Pinpoint the cell where the given text exists, returning its (X, Y) midpoint coordinate. 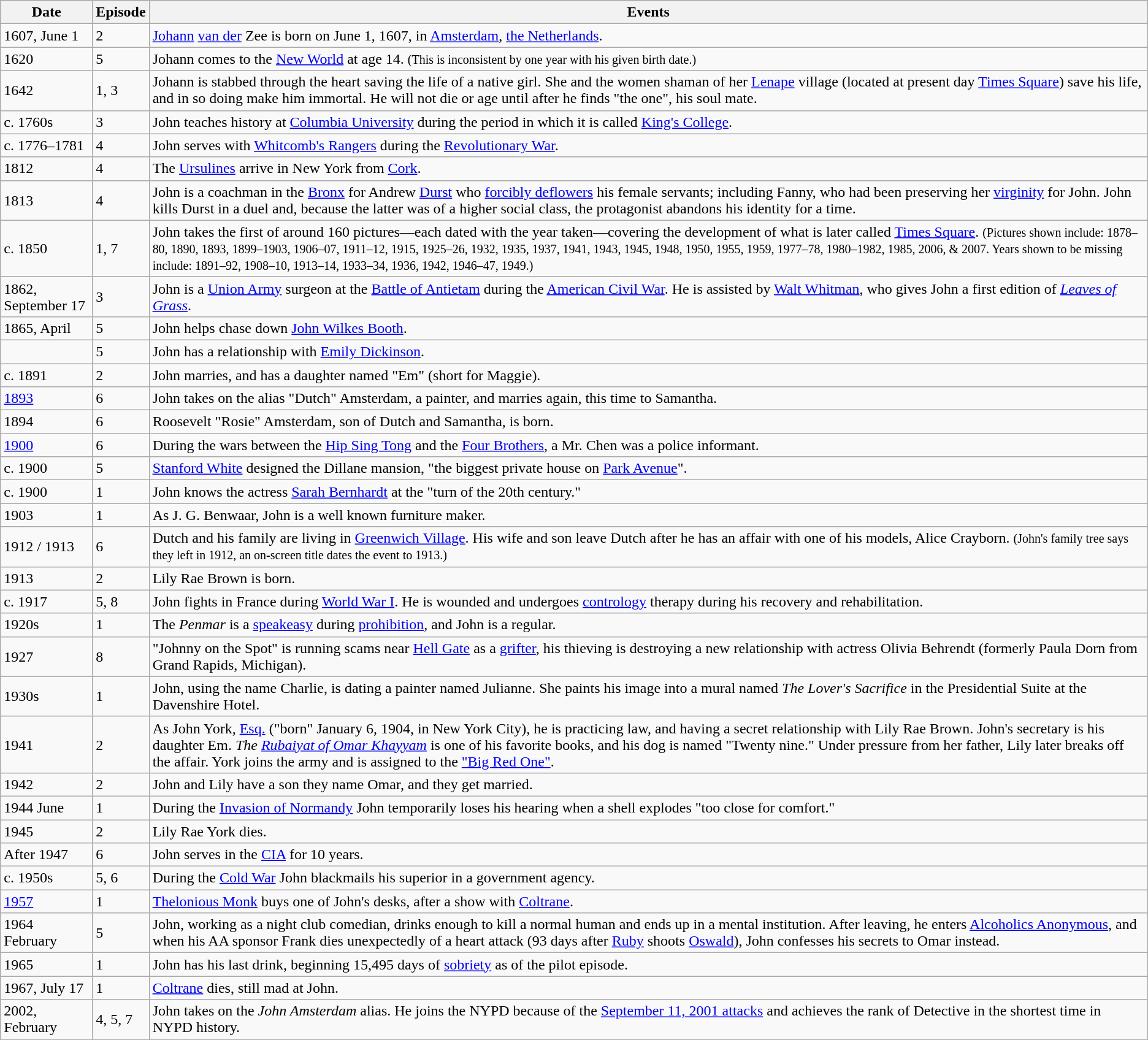
John helps chase down John Wilkes Booth. (648, 328)
c. 1950s (47, 878)
4, 5, 7 (121, 1019)
Johann comes to the New World at age 14. (This is inconsistent by one year with his given birth date.) (648, 59)
Johann van der Zee is born on June 1, 1607, in Amsterdam, the Netherlands. (648, 36)
1813 (47, 200)
1930s (47, 697)
1900 (47, 445)
1903 (47, 515)
5, 8 (121, 602)
1967, July 17 (47, 988)
8 (121, 656)
During the Invasion of Normandy John temporarily loses his hearing when a shell explodes "too close for comfort." (648, 808)
John and Lily have a son they name Omar, and they get married. (648, 784)
1912 / 1913 (47, 547)
During the wars between the Hip Sing Tong and the Four Brothers, a Mr. Chen was a police informant. (648, 445)
The Penmar is a speakeasy during prohibition, and John is a regular. (648, 625)
1920s (47, 625)
1620 (47, 59)
John has a relationship with Emily Dickinson. (648, 351)
Stanford White designed the Dillane mansion, "the biggest private house on Park Avenue". (648, 468)
Events (648, 12)
John teaches history at Columbia University during the period in which it is called King's College. (648, 122)
John serves with Whitcomb's Rangers during the Revolutionary War. (648, 145)
c. 1776–1781 (47, 145)
1812 (47, 169)
Thelonious Monk buys one of John's desks, after a show with Coltrane. (648, 901)
2002, February (47, 1019)
c. 1850 (47, 248)
John takes on the alias "Dutch" Amsterdam, a painter, and marries again, this time to Samantha. (648, 399)
Roosevelt "Rosie" Amsterdam, son of Dutch and Samantha, is born. (648, 422)
1945 (47, 831)
Coltrane dies, still mad at John. (648, 988)
1894 (47, 422)
1893 (47, 399)
Episode (121, 12)
John marries, and has a daughter named "Em" (short for Maggie). (648, 375)
John has his last drink, beginning 15,495 days of sobriety as of the pilot episode. (648, 965)
1964 February (47, 933)
Lily Rae Brown is born. (648, 578)
1944 June (47, 808)
c. 1917 (47, 602)
c. 1760s (47, 122)
The Ursulines arrive in New York from Cork. (648, 169)
1913 (47, 578)
John serves in the CIA for 10 years. (648, 855)
During the Cold War John blackmails his superior in a government agency. (648, 878)
John knows the actress Sarah Bernhardt at the "turn of the 20th century." (648, 492)
1, 3 (121, 91)
As J. G. Benwaar, John is a well known furniture maker. (648, 515)
5, 6 (121, 878)
1927 (47, 656)
1957 (47, 901)
1941 (47, 744)
c. 1891 (47, 375)
1, 7 (121, 248)
Date (47, 12)
1965 (47, 965)
John fights in France during World War I. He is wounded and undergoes contrology therapy during his recovery and rehabilitation. (648, 602)
1862, September 17 (47, 297)
Lily Rae York dies. (648, 831)
1865, April (47, 328)
1642 (47, 91)
1607, June 1 (47, 36)
1942 (47, 784)
After 1947 (47, 855)
